Return the (X, Y) coordinate for the center point of the cell that contains the specified text.  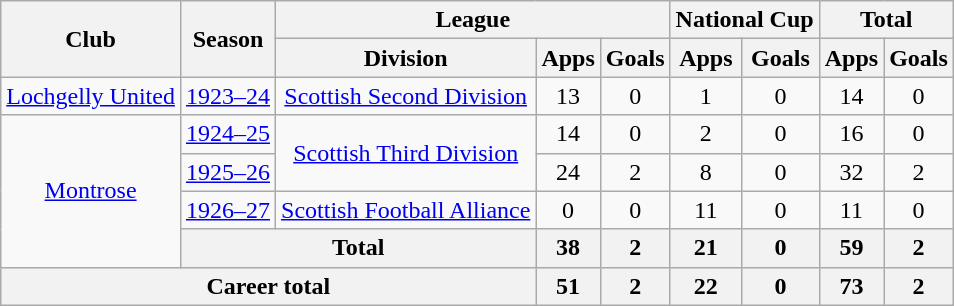
1926–27 (228, 210)
National Cup (744, 20)
Season (228, 39)
Lochgelly United (91, 96)
1 (706, 96)
Career total (268, 286)
73 (851, 286)
51 (568, 286)
59 (851, 248)
24 (568, 172)
1924–25 (228, 134)
Scottish Football Alliance (406, 210)
38 (568, 248)
League (474, 20)
16 (851, 134)
21 (706, 248)
Club (91, 39)
22 (706, 286)
1925–26 (228, 172)
13 (568, 96)
Montrose (91, 191)
Scottish Third Division (406, 153)
Division (406, 58)
Scottish Second Division (406, 96)
1923–24 (228, 96)
8 (706, 172)
32 (851, 172)
